Locate the cell with the specified text and output its (X, Y) center coordinate. 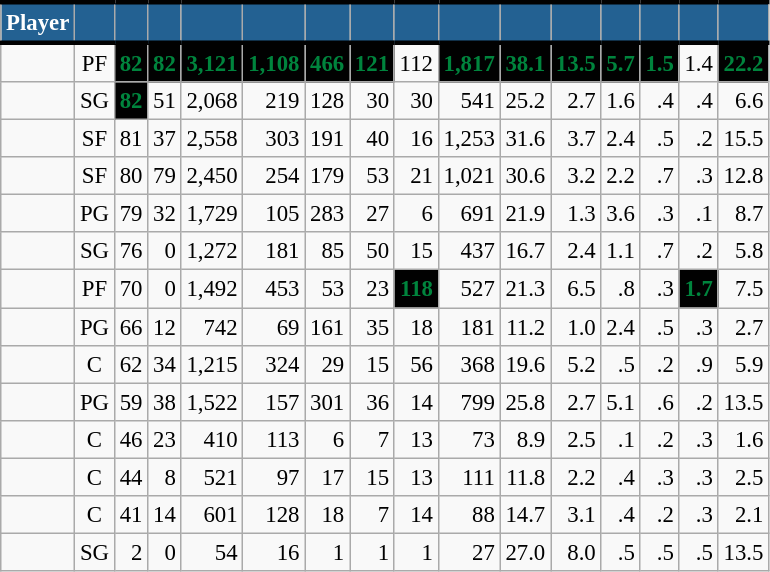
1.5 (660, 62)
76 (130, 251)
324 (274, 364)
799 (469, 402)
121 (372, 62)
5.9 (743, 364)
62 (130, 364)
161 (328, 327)
6.5 (576, 289)
3.7 (576, 139)
5.1 (620, 402)
15.5 (743, 139)
11.2 (525, 327)
38.1 (525, 62)
2,068 (212, 101)
1.4 (698, 62)
40 (372, 139)
38 (164, 402)
254 (274, 176)
.8 (620, 289)
1,215 (212, 364)
601 (212, 515)
1,108 (274, 62)
219 (274, 101)
521 (212, 477)
410 (212, 439)
73 (469, 439)
21.3 (525, 289)
1,817 (469, 62)
303 (274, 139)
2 (130, 552)
283 (328, 214)
51 (164, 101)
105 (274, 214)
2,450 (212, 176)
31.6 (525, 139)
527 (469, 289)
8.7 (743, 214)
69 (274, 327)
112 (416, 62)
111 (469, 477)
21 (416, 176)
16.7 (525, 251)
88 (469, 515)
1.3 (576, 214)
50 (372, 251)
3.1 (576, 515)
36 (372, 402)
8 (164, 477)
25.2 (525, 101)
56 (416, 364)
.6 (660, 402)
32 (164, 214)
8.0 (576, 552)
437 (469, 251)
30.6 (525, 176)
85 (328, 251)
14.7 (525, 515)
1,729 (212, 214)
54 (212, 552)
27.0 (525, 552)
368 (469, 364)
.9 (698, 364)
541 (469, 101)
5.2 (576, 364)
1,021 (469, 176)
2,558 (212, 139)
742 (212, 327)
80 (130, 176)
66 (130, 327)
301 (328, 402)
3.6 (620, 214)
12 (164, 327)
1,492 (212, 289)
5.7 (620, 62)
1.1 (620, 251)
1,253 (469, 139)
44 (130, 477)
1.7 (698, 289)
1,522 (212, 402)
3.2 (576, 176)
34 (164, 364)
2.1 (743, 515)
17 (328, 477)
46 (130, 439)
1.0 (576, 327)
11.8 (525, 477)
191 (328, 139)
Player (38, 22)
179 (328, 176)
5.8 (743, 251)
157 (274, 402)
70 (130, 289)
25.8 (525, 402)
3,121 (212, 62)
81 (130, 139)
19.6 (525, 364)
113 (274, 439)
118 (416, 289)
37 (164, 139)
59 (130, 402)
453 (274, 289)
12.8 (743, 176)
1,272 (212, 251)
466 (328, 62)
21.9 (525, 214)
8.9 (525, 439)
6.6 (743, 101)
691 (469, 214)
29 (328, 364)
7.5 (743, 289)
22.2 (743, 62)
97 (274, 477)
41 (130, 515)
35 (372, 327)
